Capture the cell that displays the provided text and extract its (x, y) central coordinate. 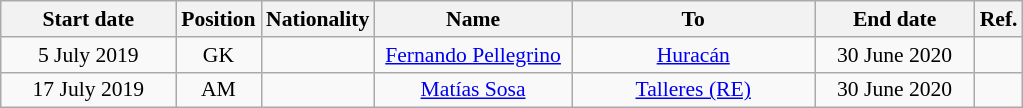
Huracán (694, 55)
Matías Sosa (473, 90)
17 July 2019 (88, 90)
To (694, 19)
GK (218, 55)
Ref. (999, 19)
AM (218, 90)
Start date (88, 19)
Name (473, 19)
Position (218, 19)
5 July 2019 (88, 55)
Talleres (RE) (694, 90)
End date (895, 19)
Fernando Pellegrino (473, 55)
Nationality (318, 19)
